Search for the cell housing the specified text and yield its (x, y) center coordinate. 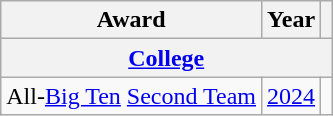
2024 (292, 96)
College (166, 58)
Year (292, 20)
Award (132, 20)
All-Big Ten Second Team (132, 96)
